For the text-containing cell, return its midpoint in (X, Y) coordinate format. 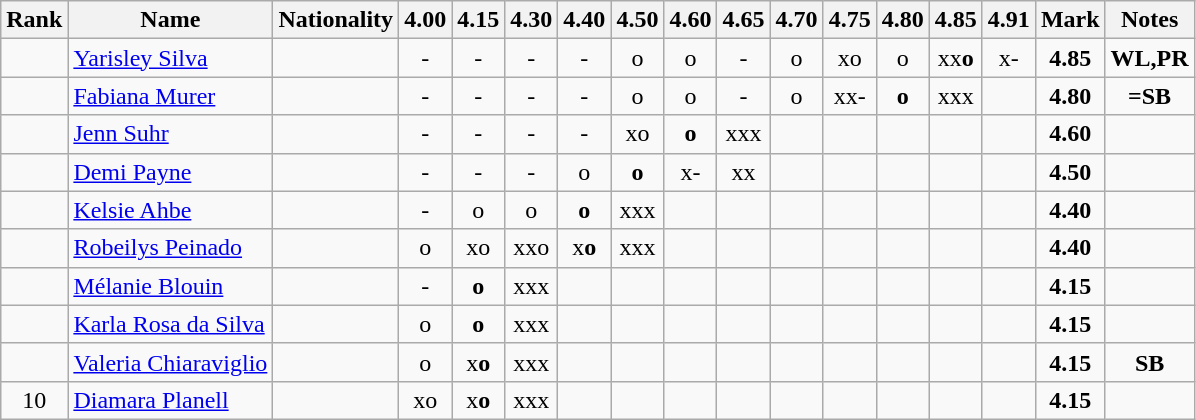
4.70 (796, 20)
4.65 (744, 20)
Diamara Planell (170, 400)
4.00 (426, 20)
Nationality (336, 20)
Name (170, 20)
xx (744, 172)
Valeria Chiaraviglio (170, 362)
SB (1150, 362)
4.30 (532, 20)
Karla Rosa da Silva (170, 324)
WL,PR (1150, 58)
Demi Payne (170, 172)
Notes (1150, 20)
Robeilys Peinado (170, 248)
4.91 (1008, 20)
=SB (1150, 96)
4.75 (850, 20)
Rank (34, 20)
10 (34, 400)
Yarisley Silva (170, 58)
xx- (850, 96)
Kelsie Ahbe (170, 210)
Mélanie Blouin (170, 286)
Mark (1070, 20)
Fabiana Murer (170, 96)
Jenn Suhr (170, 134)
